Pinpoint the cell where the given text exists, returning its [x, y] midpoint coordinate. 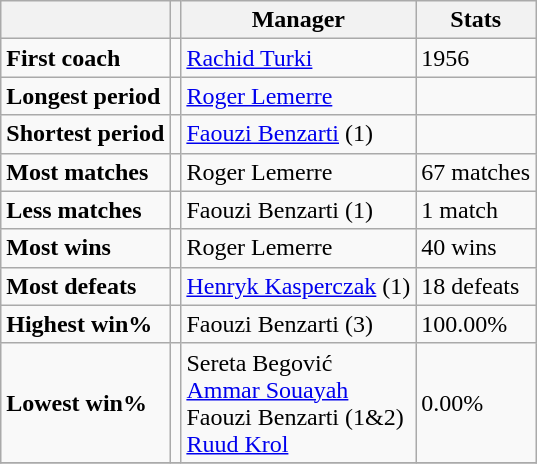
Longest period [86, 96]
1956 [476, 58]
100.00% [476, 324]
Most matches [86, 172]
0.00% [476, 402]
Stats [476, 20]
Faouzi Benzarti (3) [298, 324]
Henryk Kasperczak (1) [298, 286]
Sereta Begović Ammar Souayah Faouzi Benzarti (1&2) Ruud Krol [298, 402]
Manager [298, 20]
Less matches [86, 210]
Most defeats [86, 286]
First coach [86, 58]
Lowest win% [86, 402]
1 match [476, 210]
Highest win% [86, 324]
40 wins [476, 248]
Rachid Turki [298, 58]
Most wins [86, 248]
Shortest period [86, 134]
67 matches [476, 172]
18 defeats [476, 286]
